Search for the cell housing the specified text and yield its [x, y] center coordinate. 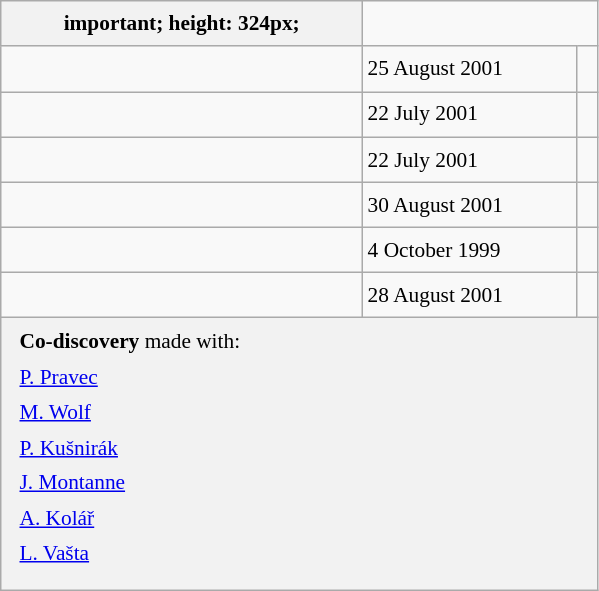
important; height: 324px; [182, 24]
25 August 2001 [470, 68]
Co-discovery made with: P. Pravec M. Wolf P. Kušnirák J. Montanne A. Kolář L. Vašta [300, 454]
4 October 1999 [470, 250]
28 August 2001 [470, 296]
30 August 2001 [470, 204]
